For the text-containing cell, return its midpoint in (X, Y) coordinate format. 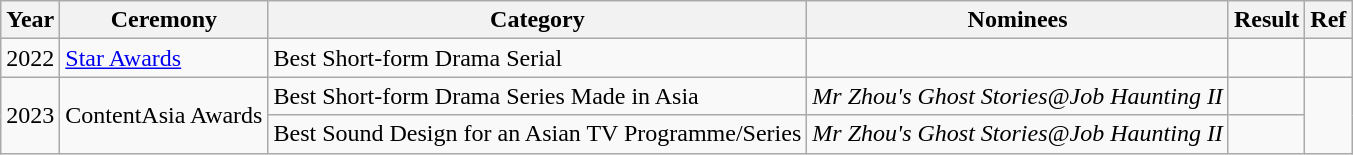
Ref (1328, 20)
Star Awards (164, 58)
2023 (30, 115)
Nominees (1018, 20)
Result (1266, 20)
Best Short-form Drama Serial (538, 58)
Category (538, 20)
ContentAsia Awards (164, 115)
Best Sound Design for an Asian TV Programme/Series (538, 134)
Year (30, 20)
Best Short-form Drama Series Made in Asia (538, 96)
2022 (30, 58)
Ceremony (164, 20)
